Extract the (X, Y) coordinate from the center of the cell holding the provided text.  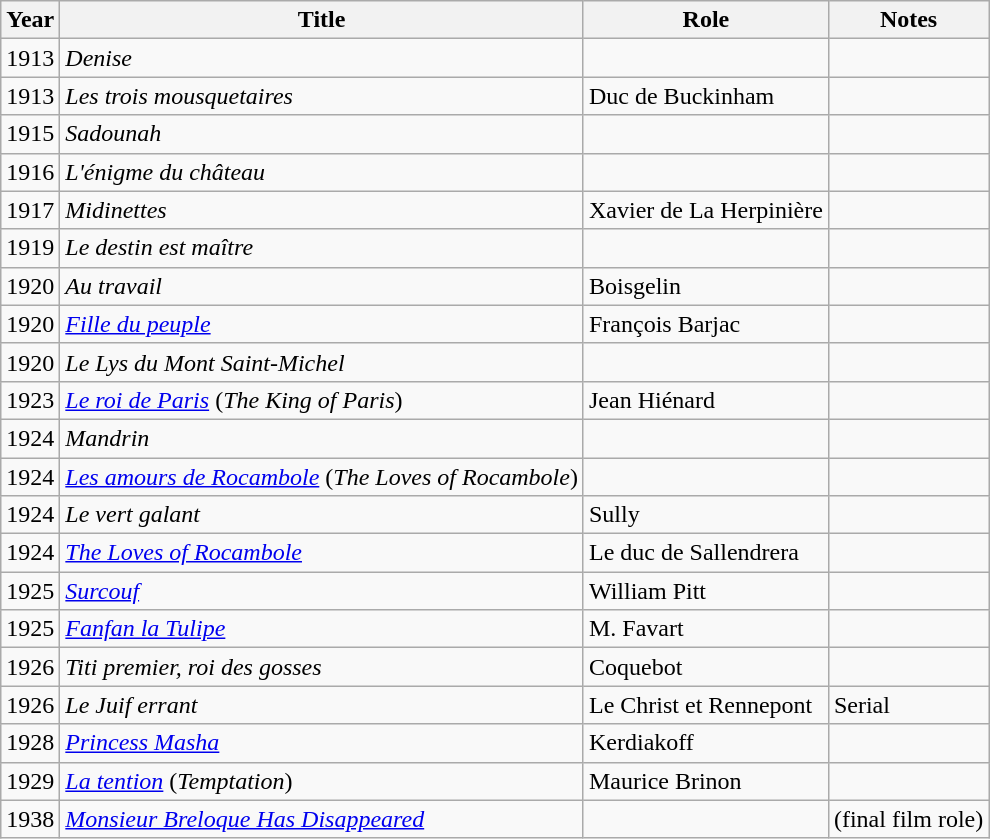
Serial (908, 705)
L'énigme du château (322, 172)
Kerdiakoff (706, 743)
1919 (30, 248)
Le Christ et Rennepont (706, 705)
Le vert galant (322, 515)
La tention (Temptation) (322, 781)
Duc de Buckinham (706, 96)
The Loves of Rocambole (322, 553)
Denise (322, 58)
1923 (30, 400)
Surcouf (322, 591)
1929 (30, 781)
M. Favart (706, 629)
Midinettes (322, 210)
Boisgelin (706, 286)
Les amours de Rocambole (The Loves of Rocambole) (322, 477)
Notes (908, 20)
Fille du peuple (322, 324)
Au travail (322, 286)
1915 (30, 134)
(final film role) (908, 819)
Les trois mousquetaires (322, 96)
Le destin est maître (322, 248)
1928 (30, 743)
William Pitt (706, 591)
Sully (706, 515)
Princess Masha (322, 743)
Le Juif errant (322, 705)
Title (322, 20)
Maurice Brinon (706, 781)
Mandrin (322, 438)
Sadounah (322, 134)
1917 (30, 210)
Coquebot (706, 667)
François Barjac (706, 324)
1938 (30, 819)
Monsieur Breloque Has Disappeared (322, 819)
Xavier de La Herpinière (706, 210)
Le roi de Paris (The King of Paris) (322, 400)
Fanfan la Tulipe (322, 629)
1916 (30, 172)
Le duc de Sallendrera (706, 553)
Jean Hiénard (706, 400)
Role (706, 20)
Year (30, 20)
Le Lys du Mont Saint-Michel (322, 362)
Titi premier, roi des gosses (322, 667)
